Scan for the cell matching the given text and deliver its (X, Y) coordinate at center. 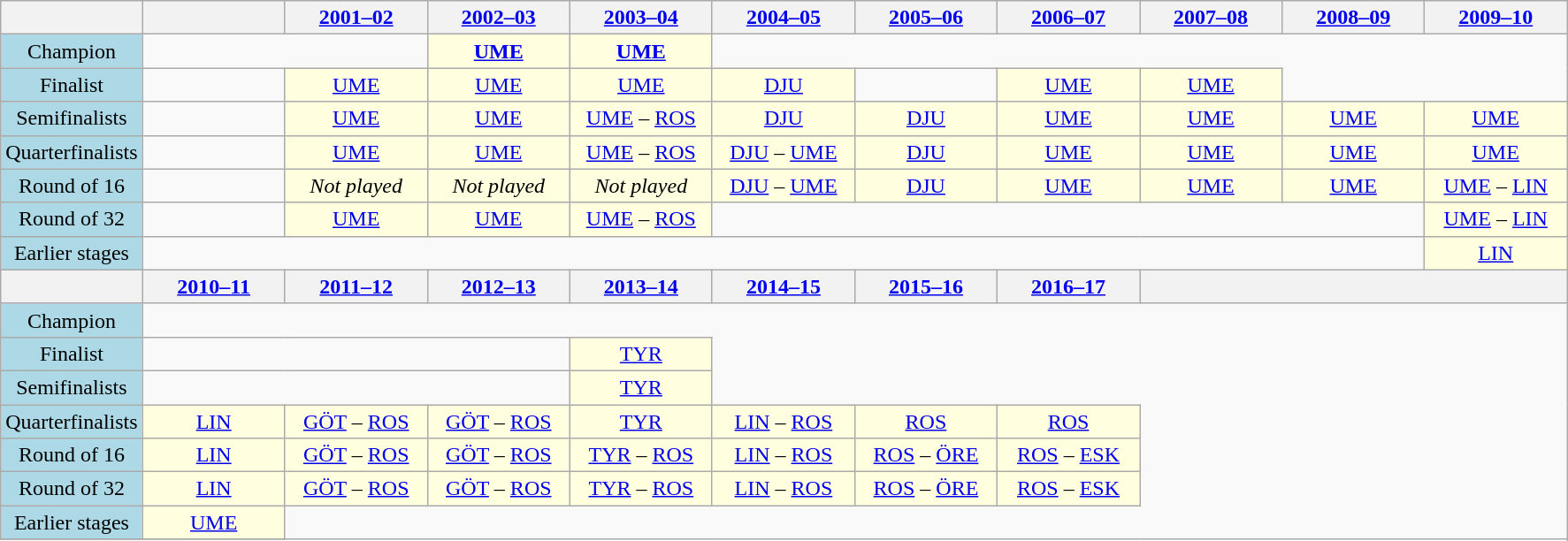
2004–05 (784, 18)
2016–17 (1068, 286)
2005–06 (925, 18)
2012–13 (499, 286)
2013–14 (640, 286)
2011–12 (356, 286)
2007–08 (1212, 18)
2009–10 (1496, 18)
2003–04 (640, 18)
2015–16 (925, 286)
2002–03 (499, 18)
2008–09 (1353, 18)
2014–15 (784, 286)
2010–11 (214, 286)
2006–07 (1068, 18)
2001–02 (356, 18)
